Capture the cell that displays the provided text and extract its (X, Y) central coordinate. 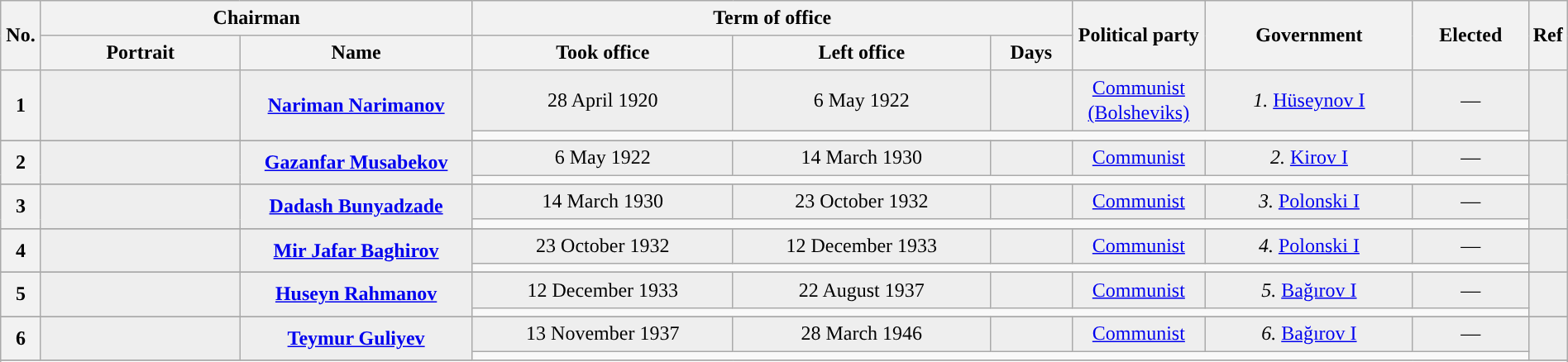
2 (22, 162)
Days (1030, 53)
2. Kirov I (1308, 158)
1. Hüseynov I (1308, 101)
22 August 1937 (862, 290)
28 March 1946 (862, 334)
Term of office (772, 18)
5. Bağırov I (1308, 290)
Mir Jafar Baghirov (356, 250)
3 (22, 207)
Ref (1548, 36)
4 (22, 250)
Elected (1470, 36)
Huseyn Rahmanov (356, 294)
13 November 1937 (602, 334)
4. Polonski I (1308, 245)
Nariman Narimanov (356, 106)
28 April 1920 (602, 101)
Government (1308, 36)
6. Bağırov I (1308, 334)
6 (22, 339)
Communist (Bolsheviks) (1138, 101)
Teymur Guliyev (356, 339)
Took office (602, 53)
Political party (1138, 36)
Left office (862, 53)
Chairman (256, 18)
Gazanfar Musabekov (356, 162)
Dadash Bunyadzade (356, 207)
Name (356, 53)
1 (22, 106)
5 (22, 294)
3. Polonski I (1308, 202)
No. (22, 36)
Portrait (141, 53)
